Detect which cell encompasses the target text, then output its (X, Y) center coordinate. 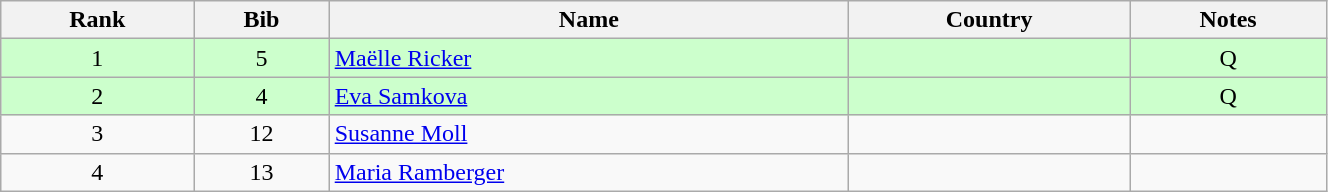
5 (262, 58)
Country (990, 20)
3 (98, 134)
12 (262, 134)
13 (262, 172)
Name (588, 20)
Susanne Moll (588, 134)
Eva Samkova (588, 96)
Notes (1228, 20)
2 (98, 96)
Maëlle Ricker (588, 58)
1 (98, 58)
Rank (98, 20)
Maria Ramberger (588, 172)
Bib (262, 20)
